Return the (x, y) coordinate for the center point of the cell that contains the specified text.  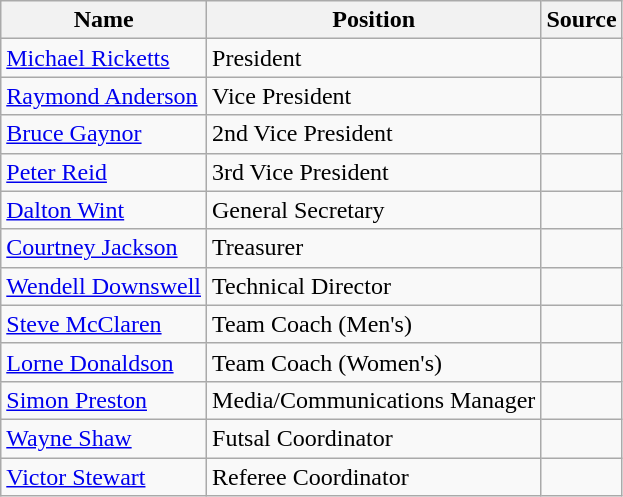
Courtney Jackson (104, 248)
Lorne Donaldson (104, 362)
Team Coach (Men's) (374, 324)
Raymond Anderson (104, 96)
Peter Reid (104, 172)
3rd Vice President (374, 172)
Media/Communications Manager (374, 400)
Michael Ricketts (104, 58)
Source (582, 20)
Treasurer (374, 248)
Dalton Wint (104, 210)
Vice President (374, 96)
Futsal Coordinator (374, 438)
Team Coach (Women's) (374, 362)
General Secretary (374, 210)
Position (374, 20)
Wayne Shaw (104, 438)
Simon Preston (104, 400)
Technical Director (374, 286)
Wendell Downswell (104, 286)
President (374, 58)
Name (104, 20)
2nd Vice President (374, 134)
Referee Coordinator (374, 477)
Bruce Gaynor (104, 134)
Steve McClaren (104, 324)
Victor Stewart (104, 477)
